Extract the [x, y] coordinate from the center of the cell holding the provided text.  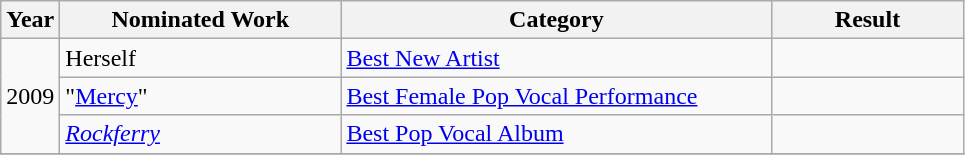
Herself [200, 58]
Year [30, 20]
Best Female Pop Vocal Performance [556, 96]
Nominated Work [200, 20]
Category [556, 20]
Best New Artist [556, 58]
Best Pop Vocal Album [556, 134]
Result [868, 20]
2009 [30, 96]
Rockferry [200, 134]
"Mercy" [200, 96]
